Search for the cell housing the specified text and yield its (X, Y) center coordinate. 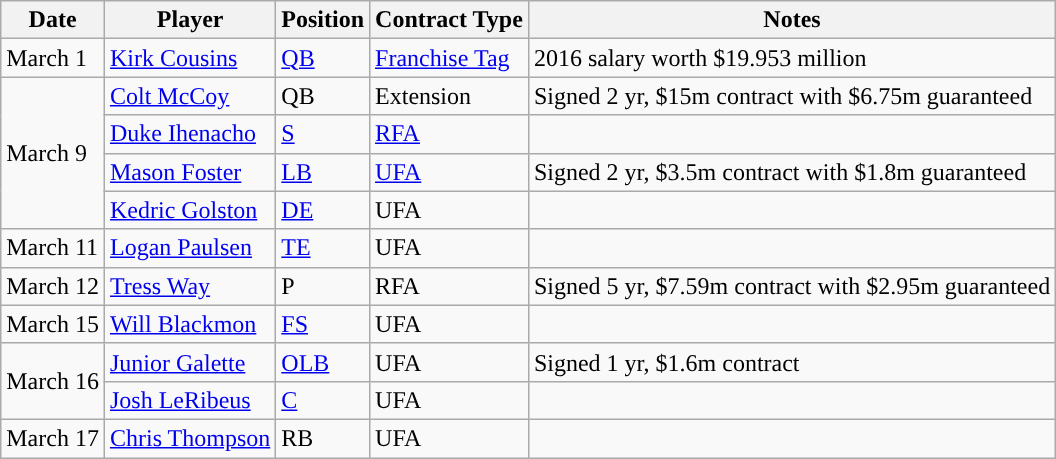
Signed 2 yr, $3.5m contract with $1.8m guaranteed (792, 172)
Notes (792, 20)
Signed 5 yr, $7.59m contract with $2.95m guaranteed (792, 286)
Position (323, 20)
March 17 (53, 438)
Duke Ihenacho (190, 134)
Signed 1 yr, $1.6m contract (792, 362)
March 1 (53, 58)
March 11 (53, 248)
RB (323, 438)
FS (323, 324)
2016 salary worth $19.953 million (792, 58)
P (323, 286)
March 15 (53, 324)
Kirk Cousins (190, 58)
Josh LeRibeus (190, 400)
Franchise Tag (450, 58)
OLB (323, 362)
Player (190, 20)
TE (323, 248)
Junior Galette (190, 362)
Will Blackmon (190, 324)
March 16 (53, 381)
DE (323, 210)
C (323, 400)
Tress Way (190, 286)
Colt McCoy (190, 96)
Chris Thompson (190, 438)
Kedric Golston (190, 210)
Date (53, 20)
LB (323, 172)
Extension (450, 96)
March 9 (53, 153)
Signed 2 yr, $15m contract with $6.75m guaranteed (792, 96)
S (323, 134)
March 12 (53, 286)
Contract Type (450, 20)
Mason Foster (190, 172)
Logan Paulsen (190, 248)
